For the text-containing cell, return its midpoint in [X, Y] coordinate format. 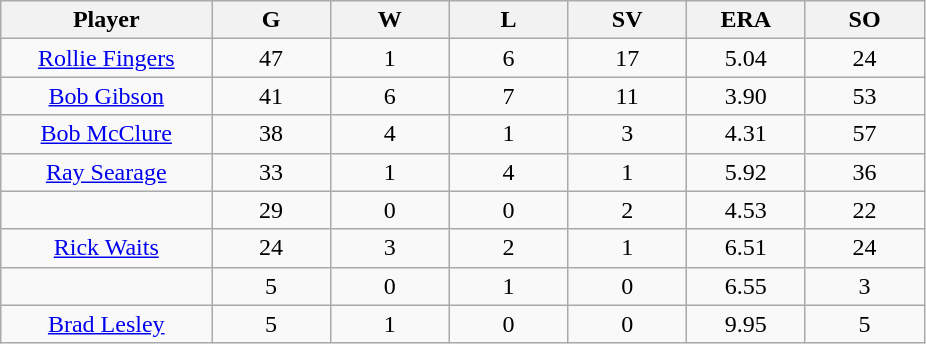
22 [864, 210]
4.31 [746, 134]
5.92 [746, 172]
Rollie Fingers [106, 58]
6.55 [746, 286]
Bob McClure [106, 134]
4.53 [746, 210]
11 [628, 96]
57 [864, 134]
41 [272, 96]
47 [272, 58]
17 [628, 58]
5.04 [746, 58]
33 [272, 172]
Player [106, 20]
W [390, 20]
Brad Lesley [106, 324]
36 [864, 172]
Bob Gibson [106, 96]
38 [272, 134]
6.51 [746, 248]
3.90 [746, 96]
29 [272, 210]
SV [628, 20]
G [272, 20]
9.95 [746, 324]
L [508, 20]
53 [864, 96]
Rick Waits [106, 248]
SO [864, 20]
7 [508, 96]
Ray Searage [106, 172]
ERA [746, 20]
